Detect which cell encompasses the target text, then output its [X, Y] center coordinate. 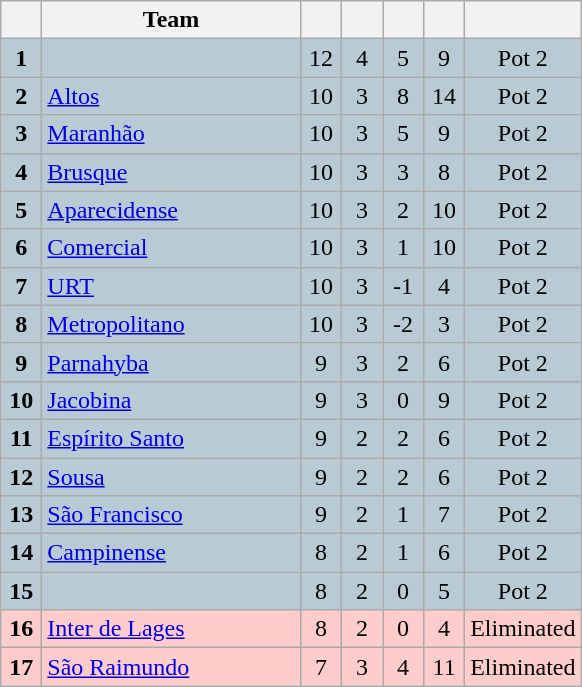
Team [172, 20]
Maranhão [172, 134]
São Raimundo [172, 667]
17 [22, 667]
Brusque [172, 172]
Sousa [172, 477]
13 [22, 515]
São Francisco [172, 515]
Espírito Santo [172, 438]
Inter de Lages [172, 629]
Comercial [172, 248]
URT [172, 286]
16 [22, 629]
-1 [402, 286]
Jacobina [172, 400]
Parnahyba [172, 362]
Altos [172, 96]
Metropolitano [172, 324]
15 [22, 591]
-2 [402, 324]
Campinense [172, 553]
Aparecidense [172, 210]
